Locate the cell with the specified text and output its [x, y] center coordinate. 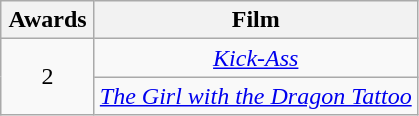
2 [48, 77]
The Girl with the Dragon Tattoo [256, 96]
Awards [48, 20]
Film [256, 20]
Kick-Ass [256, 58]
